Scan for the cell matching the given text and deliver its (X, Y) coordinate at center. 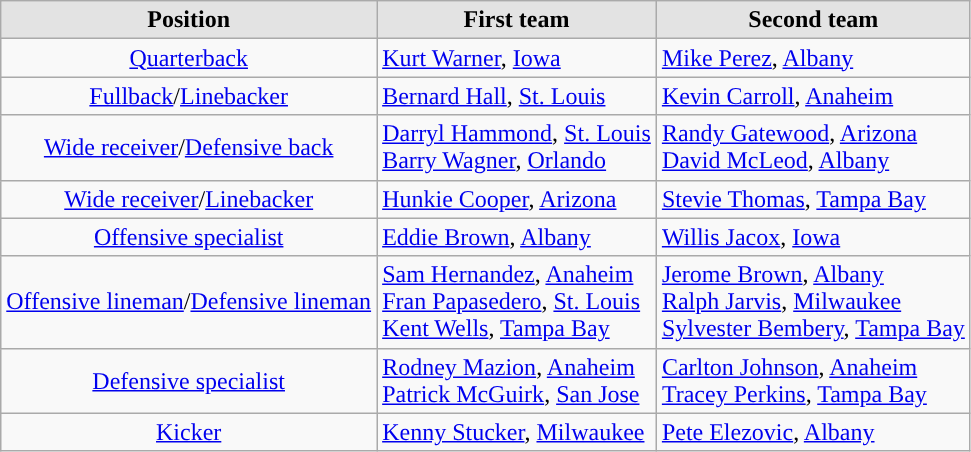
Mike Perez, Albany (813, 58)
Randy Gatewood, ArizonaDavid McLeod, Albany (813, 148)
Rodney Mazion, AnaheimPatrick McGuirk, San Jose (517, 380)
Position (189, 20)
Carlton Johnson, AnaheimTracey Perkins, Tampa Bay (813, 380)
Kurt Warner, Iowa (517, 58)
Pete Elezovic, Albany (813, 432)
Fullback/Linebacker (189, 96)
Eddie Brown, Albany (517, 237)
Sam Hernandez, AnaheimFran Papasedero, St. LouisKent Wells, Tampa Bay (517, 302)
Hunkie Cooper, Arizona (517, 199)
Stevie Thomas, Tampa Bay (813, 199)
Second team (813, 20)
Bernard Hall, St. Louis (517, 96)
Kevin Carroll, Anaheim (813, 96)
First team (517, 20)
Jerome Brown, AlbanyRalph Jarvis, MilwaukeeSylvester Bembery, Tampa Bay (813, 302)
Offensive specialist (189, 237)
Quarterback (189, 58)
Defensive specialist (189, 380)
Offensive lineman/Defensive lineman (189, 302)
Wide receiver/Defensive back (189, 148)
Wide receiver/Linebacker (189, 199)
Kicker (189, 432)
Willis Jacox, Iowa (813, 237)
Kenny Stucker, Milwaukee (517, 432)
Darryl Hammond, St. LouisBarry Wagner, Orlando (517, 148)
